Provide the (X, Y) coordinate of the cell's center where the given text is located.  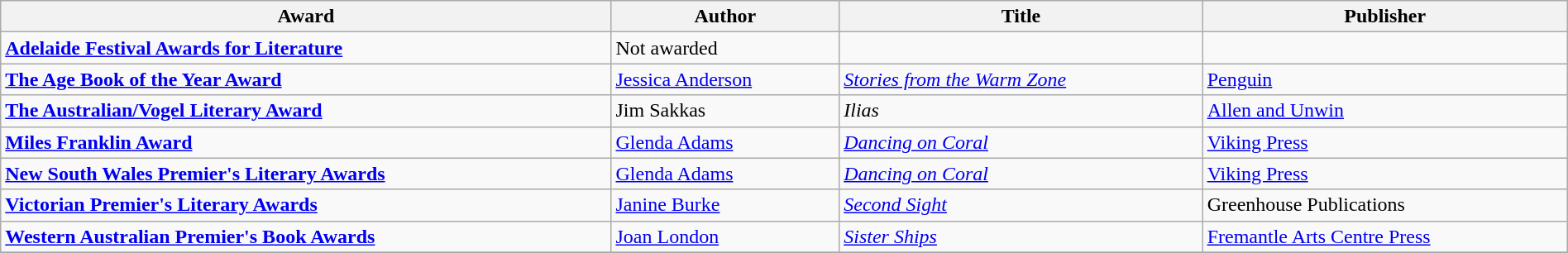
Penguin (1384, 79)
Janine Burke (725, 205)
Western Australian Premier's Book Awards (306, 236)
Author (725, 17)
The Age Book of the Year Award (306, 79)
Not awarded (725, 48)
Jessica Anderson (725, 79)
Jim Sakkas (725, 111)
Award (306, 17)
Miles Franklin Award (306, 142)
Adelaide Festival Awards for Literature (306, 48)
Allen and Unwin (1384, 111)
Sister Ships (1021, 236)
Publisher (1384, 17)
The Australian/Vogel Literary Award (306, 111)
New South Wales Premier's Literary Awards (306, 174)
Ilias (1021, 111)
Victorian Premier's Literary Awards (306, 205)
Fremantle Arts Centre Press (1384, 236)
Second Sight (1021, 205)
Stories from the Warm Zone (1021, 79)
Joan London (725, 236)
Greenhouse Publications (1384, 205)
Title (1021, 17)
